Scan for the cell matching the given text and deliver its (x, y) coordinate at center. 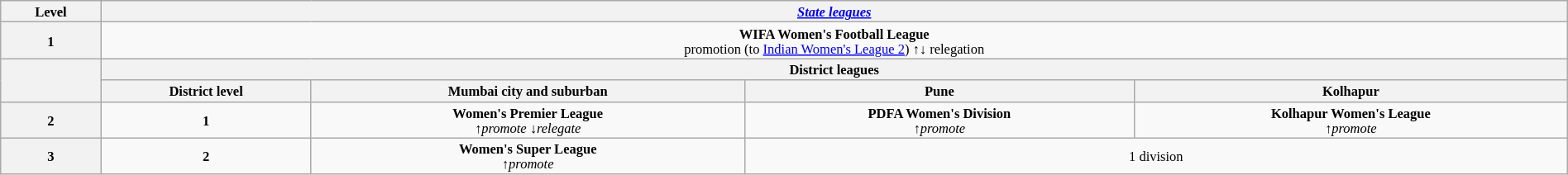
Kolhapur (1350, 91)
Women's Super League↑promote (528, 156)
PDFA Women's Division↑promote (939, 120)
District leagues (834, 69)
3 (51, 156)
District level (206, 91)
1 division (1156, 156)
Level (51, 12)
Mumbai city and suburban (528, 91)
WIFA Women's Football League promotion (to Indian Women's League 2) ↑↓ relegation (834, 40)
Kolhapur Women's League↑promote (1350, 120)
State leagues (834, 12)
Pune (939, 91)
Women's Premier League↑promote ↓relegate (528, 120)
